Output the (X, Y) coordinate of the center of the cell containing the given text.  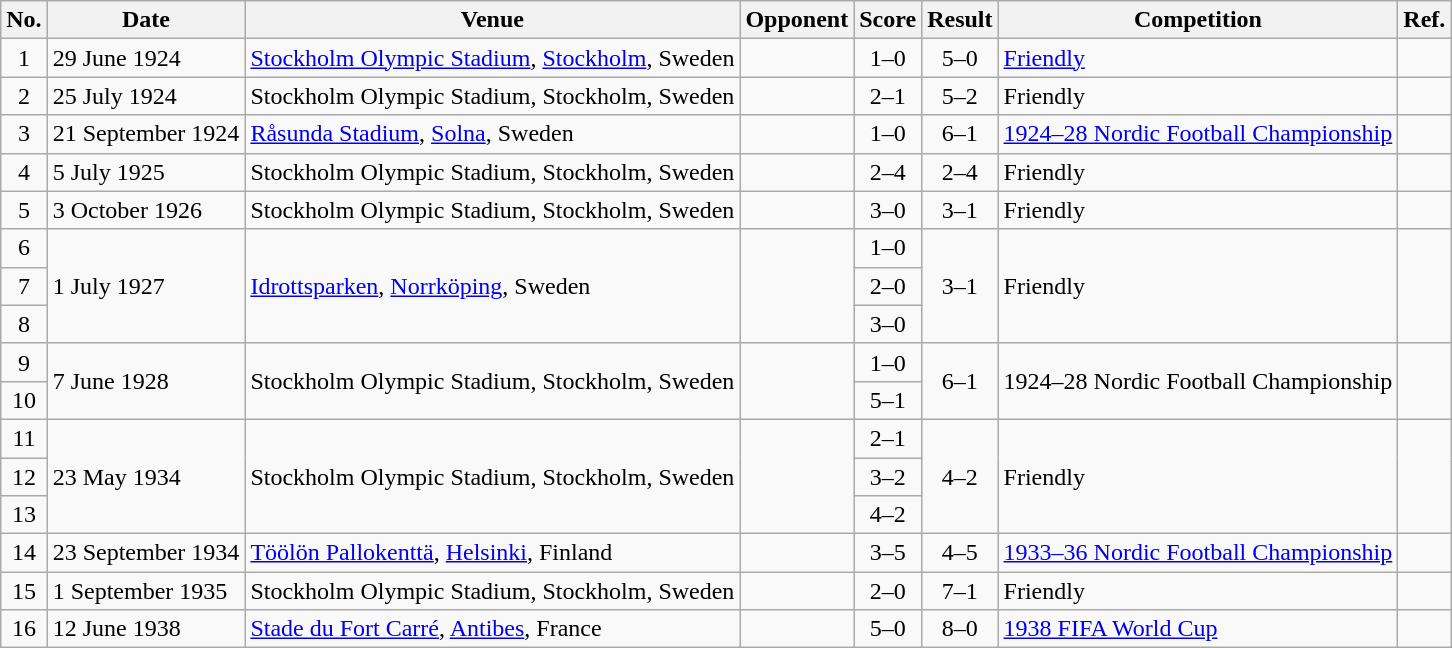
7–1 (960, 591)
3 October 1926 (146, 210)
Competition (1198, 20)
Idrottsparken, Norrköping, Sweden (492, 286)
Stade du Fort Carré, Antibes, France (492, 629)
25 July 1924 (146, 96)
Råsunda Stadium, Solna, Sweden (492, 134)
5–1 (888, 400)
3–5 (888, 553)
Date (146, 20)
29 June 1924 (146, 58)
4–5 (960, 553)
1 July 1927 (146, 286)
8 (24, 324)
2 (24, 96)
5 July 1925 (146, 172)
1 September 1935 (146, 591)
12 (24, 477)
23 May 1934 (146, 476)
4 (24, 172)
12 June 1938 (146, 629)
9 (24, 362)
1 (24, 58)
21 September 1924 (146, 134)
3–2 (888, 477)
5 (24, 210)
23 September 1934 (146, 553)
7 (24, 286)
No. (24, 20)
Venue (492, 20)
Töölön Pallokenttä, Helsinki, Finland (492, 553)
16 (24, 629)
Opponent (797, 20)
Ref. (1424, 20)
7 June 1928 (146, 381)
11 (24, 438)
Score (888, 20)
8–0 (960, 629)
15 (24, 591)
14 (24, 553)
3 (24, 134)
Result (960, 20)
1933–36 Nordic Football Championship (1198, 553)
10 (24, 400)
6 (24, 248)
5–2 (960, 96)
1938 FIFA World Cup (1198, 629)
13 (24, 515)
